Find where the given text appears and provide that cell's center as (X, Y) coordinate. 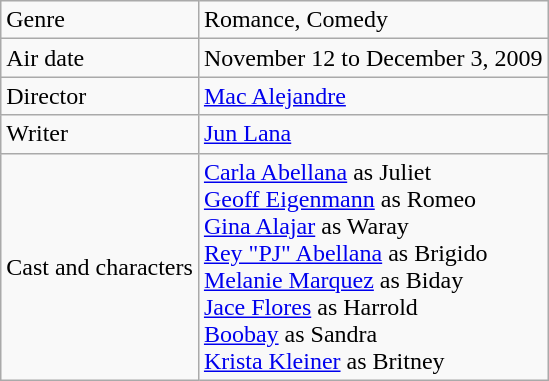
Romance, Comedy (373, 20)
Air date (100, 58)
Genre (100, 20)
Director (100, 96)
November 12 to December 3, 2009 (373, 58)
Jun Lana (373, 134)
Cast and characters (100, 266)
Mac Alejandre (373, 96)
Writer (100, 134)
